Locate the cell with the specified text and output its [X, Y] center coordinate. 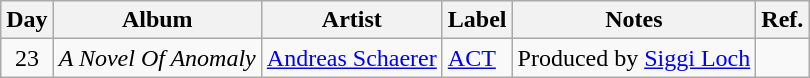
Andreas Schaerer [352, 58]
A Novel Of Anomaly [157, 58]
Album [157, 20]
ACT [477, 58]
23 [27, 58]
Label [477, 20]
Produced by Siggi Loch [634, 58]
Artist [352, 20]
Day [27, 20]
Notes [634, 20]
Ref. [782, 20]
